Identify which cell holds the provided text, then report its (x, y) central coordinate. 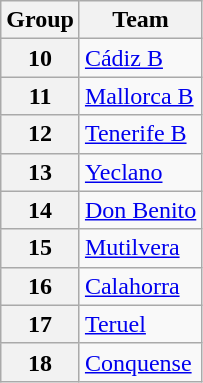
18 (40, 362)
Yeclano (140, 172)
14 (40, 210)
Don Benito (140, 210)
Group (40, 20)
Conquense (140, 362)
Tenerife B (140, 134)
Team (140, 20)
Mutilvera (140, 248)
Calahorra (140, 286)
10 (40, 58)
Teruel (140, 324)
11 (40, 96)
Mallorca B (140, 96)
12 (40, 134)
15 (40, 248)
13 (40, 172)
Cádiz B (140, 58)
17 (40, 324)
16 (40, 286)
